Find where the given text appears and provide that cell's center as [X, Y] coordinate. 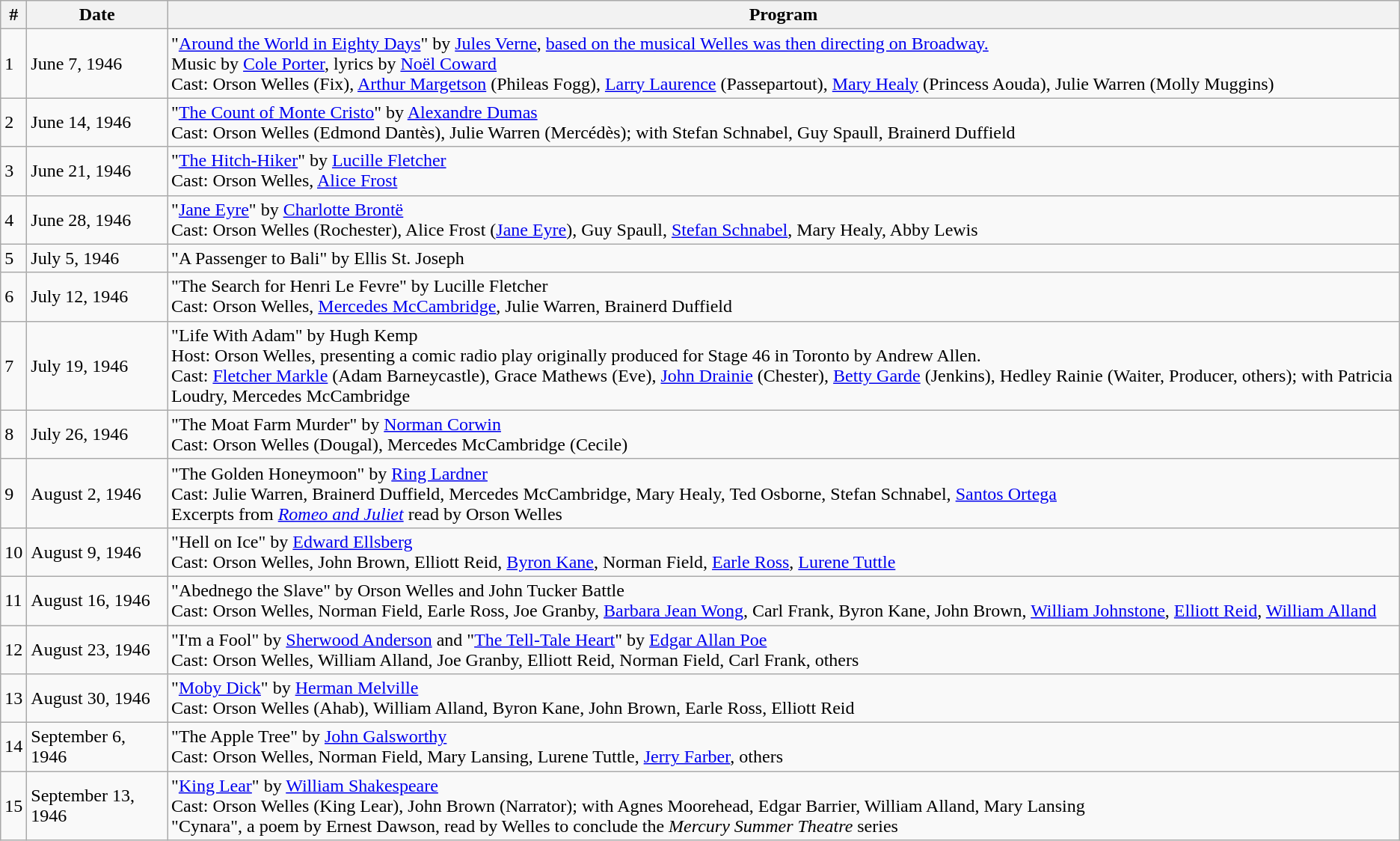
June 28, 1946 [97, 220]
August 2, 1946 [97, 493]
"Moby Dick" by Herman MelvilleCast: Orson Welles (Ahab), William Alland, Byron Kane, John Brown, Earle Ross, Elliott Reid [784, 699]
August 30, 1946 [97, 699]
"Jane Eyre" by Charlotte BrontëCast: Orson Welles (Rochester), Alice Frost (Jane Eyre), Guy Spaull, Stefan Schnabel, Mary Healy, Abby Lewis [784, 220]
11 [13, 600]
July 12, 1946 [97, 296]
September 13, 1946 [97, 806]
8 [13, 434]
Date [97, 15]
6 [13, 296]
"The Apple Tree" by John GalsworthyCast: Orson Welles, Norman Field, Mary Lansing, Lurene Tuttle, Jerry Farber, others [784, 747]
"The Hitch-Hiker" by Lucille FletcherCast: Orson Welles, Alice Frost [784, 171]
9 [13, 493]
August 23, 1946 [97, 649]
June 14, 1946 [97, 123]
Program [784, 15]
July 26, 1946 [97, 434]
June 21, 1946 [97, 171]
"The Moat Farm Murder" by Norman CorwinCast: Orson Welles (Dougal), Mercedes McCambridge (Cecile) [784, 434]
13 [13, 699]
12 [13, 649]
July 5, 1946 [97, 258]
2 [13, 123]
"The Search for Henri Le Fevre" by Lucille FletcherCast: Orson Welles, Mercedes McCambridge, Julie Warren, Brainerd Duffield [784, 296]
5 [13, 258]
"A Passenger to Bali" by Ellis St. Joseph [784, 258]
3 [13, 171]
1 [13, 64]
7 [13, 365]
15 [13, 806]
4 [13, 220]
"Hell on Ice" by Edward EllsbergCast: Orson Welles, John Brown, Elliott Reid, Byron Kane, Norman Field, Earle Ross, Lurene Tuttle [784, 552]
August 9, 1946 [97, 552]
September 6, 1946 [97, 747]
14 [13, 747]
10 [13, 552]
June 7, 1946 [97, 64]
July 19, 1946 [97, 365]
August 16, 1946 [97, 600]
# [13, 15]
